Identify which cell holds the provided text, then report its [x, y] central coordinate. 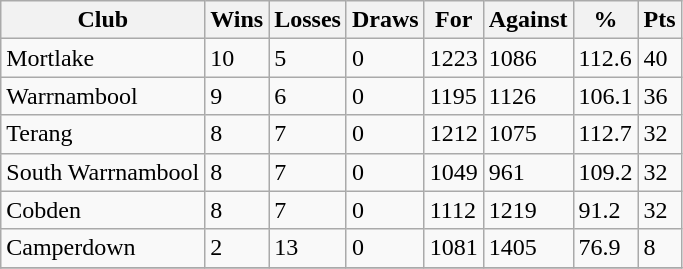
Terang [103, 134]
5 [308, 58]
Warrnambool [103, 96]
1112 [454, 210]
Draws [385, 20]
76.9 [606, 248]
Mortlake [103, 58]
Club [103, 20]
For [454, 20]
6 [308, 96]
% [606, 20]
106.1 [606, 96]
13 [308, 248]
91.2 [606, 210]
Losses [308, 20]
1126 [528, 96]
109.2 [606, 172]
Wins [237, 20]
Against [528, 20]
2 [237, 248]
Pts [660, 20]
40 [660, 58]
1081 [454, 248]
1195 [454, 96]
10 [237, 58]
1212 [454, 134]
961 [528, 172]
1075 [528, 134]
1049 [454, 172]
1405 [528, 248]
112.7 [606, 134]
1219 [528, 210]
1223 [454, 58]
South Warrnambool [103, 172]
Cobden [103, 210]
Camperdown [103, 248]
9 [237, 96]
1086 [528, 58]
36 [660, 96]
112.6 [606, 58]
